Identify which cell holds the provided text, then report its (x, y) central coordinate. 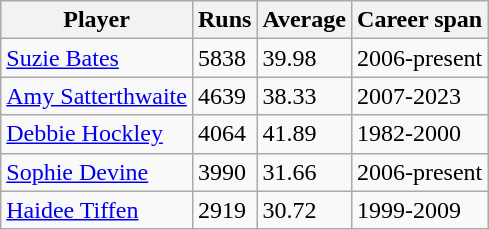
30.72 (304, 210)
Player (97, 20)
Suzie Bates (97, 58)
Sophie Devine (97, 172)
Haidee Tiffen (97, 210)
31.66 (304, 172)
Amy Satterthwaite (97, 96)
Debbie Hockley (97, 134)
5838 (224, 58)
1982-2000 (419, 134)
2007-2023 (419, 96)
Runs (224, 20)
3990 (224, 172)
Career span (419, 20)
1999-2009 (419, 210)
2919 (224, 210)
4639 (224, 96)
Average (304, 20)
38.33 (304, 96)
39.98 (304, 58)
4064 (224, 134)
41.89 (304, 134)
